Return (X, Y) of the center of cell containing provided text 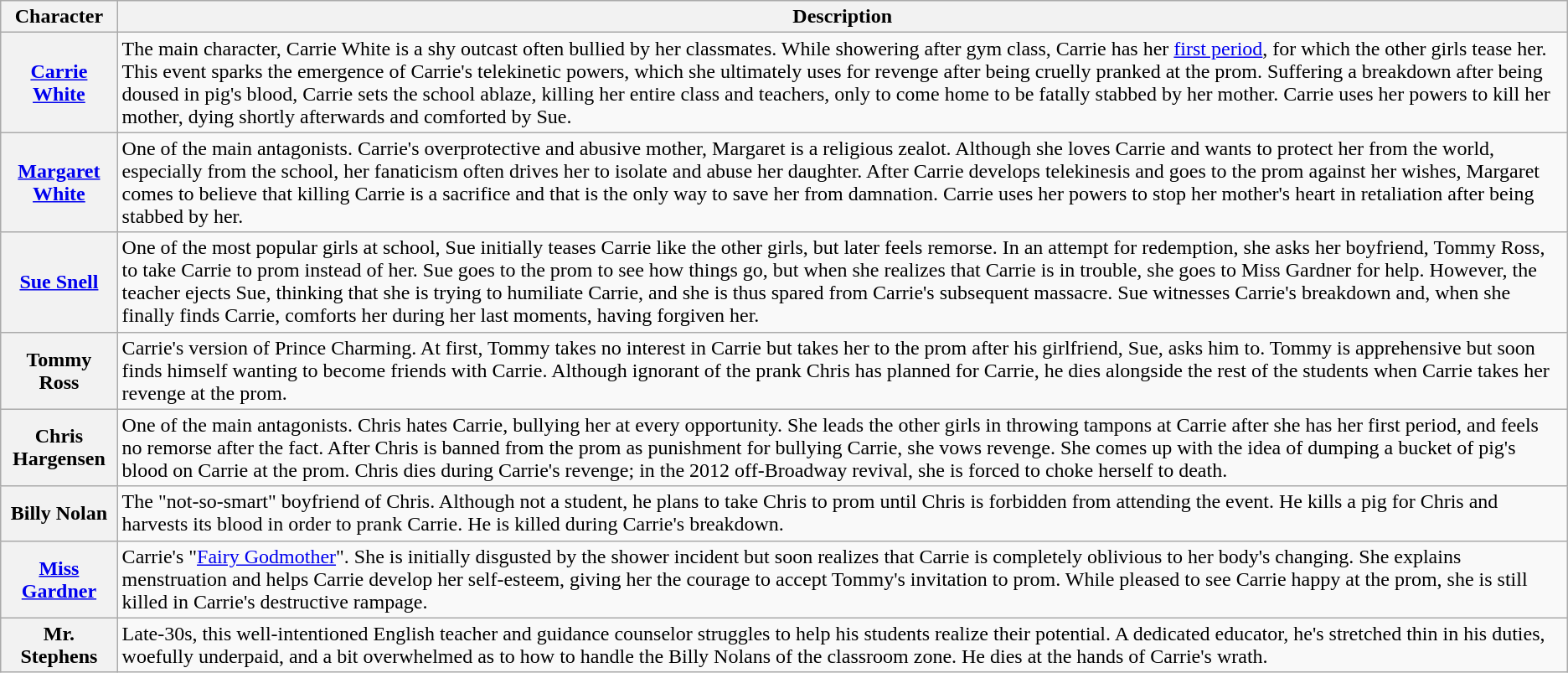
Tommy Ross (59, 370)
Billy Nolan (59, 513)
Margaret White (59, 183)
Character (59, 17)
Carrie White (59, 82)
Mr. Stephens (59, 645)
Miss Gardner (59, 579)
Chris Hargensen (59, 448)
Description (843, 17)
Sue Snell (59, 282)
